Return the [X, Y] coordinate for the center point of the cell that contains the specified text.  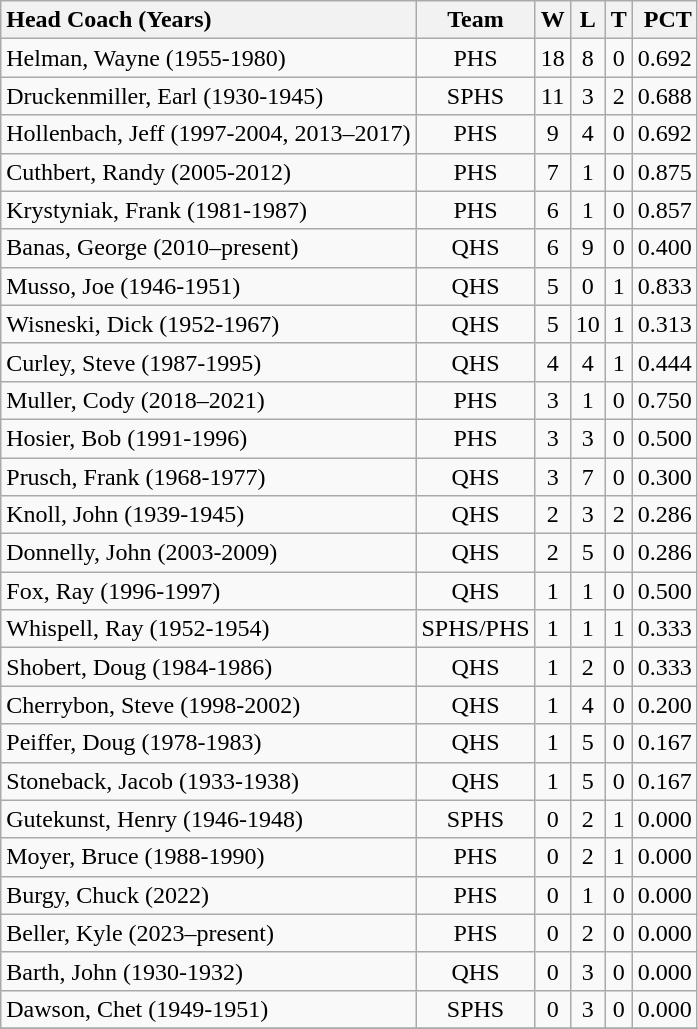
11 [552, 96]
SPHS/PHS [476, 629]
Druckenmiller, Earl (1930-1945) [208, 96]
Shobert, Doug (1984-1986) [208, 667]
Dawson, Chet (1949-1951) [208, 1009]
Curley, Steve (1987-1995) [208, 362]
Head Coach (Years) [208, 20]
Hollenbach, Jeff (1997-2004, 2013–2017) [208, 134]
Hosier, Bob (1991-1996) [208, 438]
18 [552, 58]
0.833 [664, 286]
Cherrybon, Steve (1998-2002) [208, 705]
Wisneski, Dick (1952-1967) [208, 324]
Prusch, Frank (1968-1977) [208, 477]
Team [476, 20]
Gutekunst, Henry (1946-1948) [208, 819]
Knoll, John (1939-1945) [208, 515]
Burgy, Chuck (2022) [208, 895]
0.750 [664, 400]
10 [588, 324]
0.400 [664, 248]
0.688 [664, 96]
Helman, Wayne (1955-1980) [208, 58]
0.857 [664, 210]
Krystyniak, Frank (1981-1987) [208, 210]
Peiffer, Doug (1978-1983) [208, 743]
Muller, Cody (2018–2021) [208, 400]
Fox, Ray (1996-1997) [208, 591]
0.300 [664, 477]
0.444 [664, 362]
8 [588, 58]
0.313 [664, 324]
W [552, 20]
Donnelly, John (2003-2009) [208, 553]
Banas, George (2010–present) [208, 248]
Beller, Kyle (2023–present) [208, 933]
L [588, 20]
Musso, Joe (1946-1951) [208, 286]
Whispell, Ray (1952-1954) [208, 629]
PCT [664, 20]
Stoneback, Jacob (1933-1938) [208, 781]
Barth, John (1930-1932) [208, 971]
Cuthbert, Randy (2005-2012) [208, 172]
0.200 [664, 705]
T [618, 20]
Moyer, Bruce (1988-1990) [208, 857]
0.875 [664, 172]
